Provide the (X, Y) coordinate of the cell's center where the given text is located.  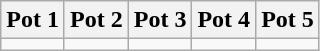
Pot 5 (288, 20)
Pot 2 (96, 20)
Pot 3 (160, 20)
Pot 4 (224, 20)
Pot 1 (33, 20)
